Return the [x, y] coordinate for the center point of the cell that contains the specified text.  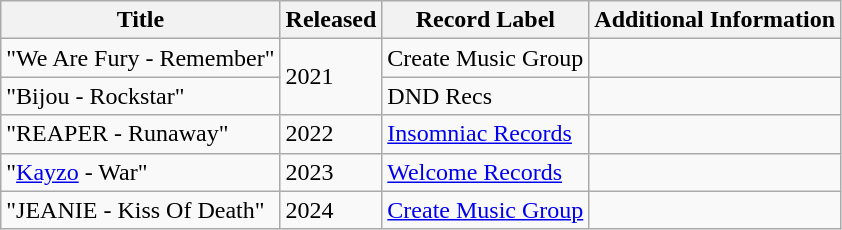
2022 [331, 134]
Insomniac Records [486, 134]
Welcome Records [486, 172]
"REAPER - Runaway" [140, 134]
2021 [331, 77]
Title [140, 20]
"JEANIE - Kiss Of Death" [140, 210]
DND Recs [486, 96]
"We Are Fury - Remember" [140, 58]
2024 [331, 210]
2023 [331, 172]
"Kayzo - War" [140, 172]
Record Label [486, 20]
Additional Information [715, 20]
"Bijou - Rockstar" [140, 96]
Released [331, 20]
